Detect which cell encompasses the target text, then output its [X, Y] center coordinate. 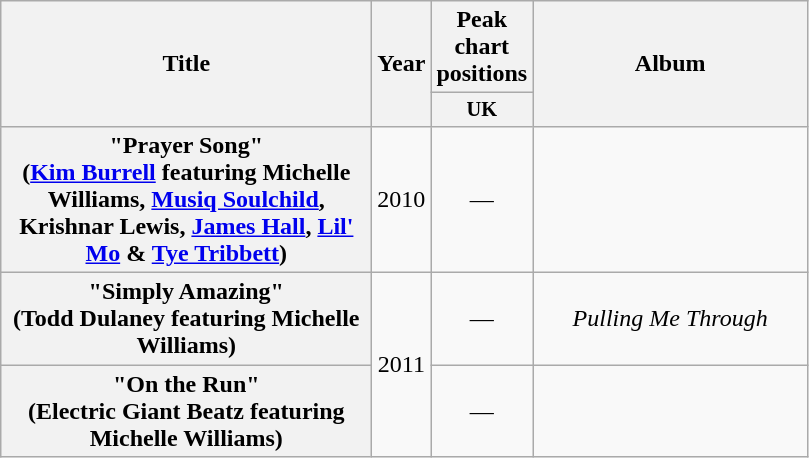
UK [482, 110]
2011 [402, 365]
2010 [402, 199]
Pulling Me Through [670, 319]
Album [670, 64]
Title [186, 64]
Year [402, 64]
"On the Run" (Electric Giant Beatz featuring Michelle Williams) [186, 411]
Peak chart positions [482, 47]
"Simply Amazing" (Todd Dulaney featuring Michelle Williams) [186, 319]
"Prayer Song" (Kim Burrell featuring Michelle Williams, Musiq Soulchild, Krishnar Lewis, James Hall, Lil' Mo & Tye Tribbett) [186, 199]
